Scan for the cell matching the given text and deliver its [X, Y] coordinate at center. 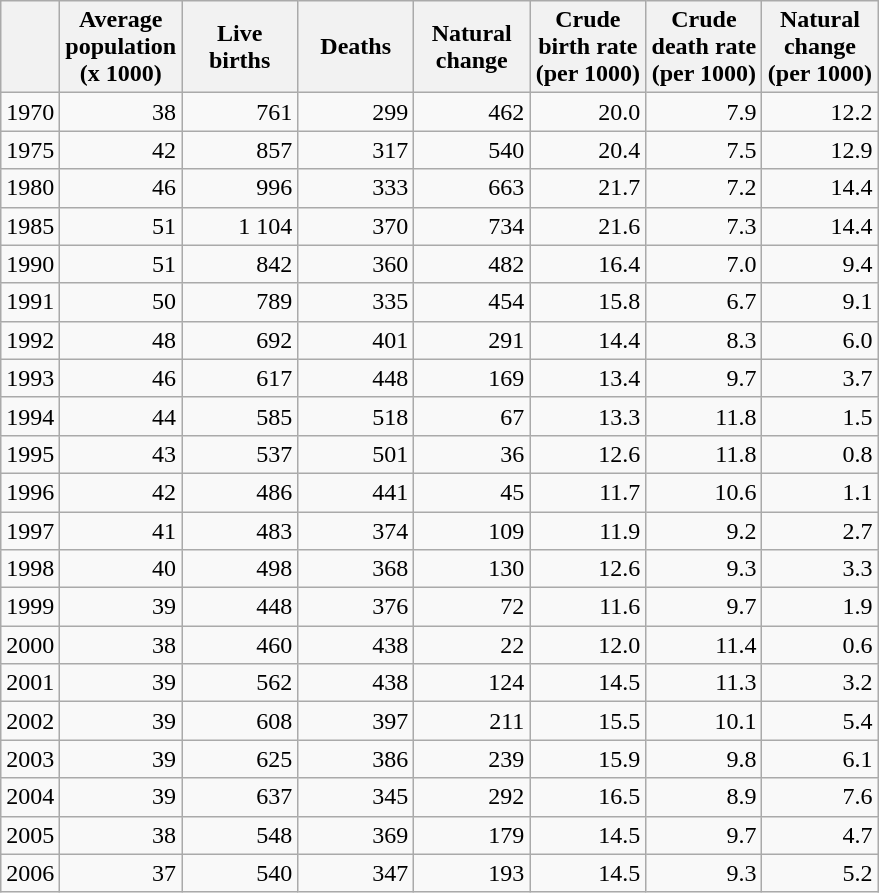
40 [121, 569]
11.6 [588, 607]
21.6 [588, 226]
8.3 [704, 340]
Natural change [472, 47]
7.9 [704, 112]
498 [240, 569]
462 [472, 112]
360 [356, 264]
124 [472, 683]
2006 [30, 873]
376 [356, 607]
1999 [30, 607]
20.4 [588, 150]
2005 [30, 835]
2.7 [820, 531]
Deaths [356, 47]
15.5 [588, 721]
347 [356, 873]
13.4 [588, 378]
3.3 [820, 569]
789 [240, 302]
2003 [30, 759]
1993 [30, 378]
Average population (x 1000) [121, 47]
37 [121, 873]
1991 [30, 302]
67 [472, 416]
72 [472, 607]
1 104 [240, 226]
6.1 [820, 759]
15.9 [588, 759]
Live births [240, 47]
50 [121, 302]
Natural change (per 1000) [820, 47]
842 [240, 264]
2000 [30, 645]
11.4 [704, 645]
Crude birth rate (per 1000) [588, 47]
10.1 [704, 721]
12.2 [820, 112]
48 [121, 340]
169 [472, 378]
369 [356, 835]
1992 [30, 340]
7.2 [704, 188]
2002 [30, 721]
345 [356, 797]
239 [472, 759]
637 [240, 797]
0.6 [820, 645]
36 [472, 454]
401 [356, 340]
625 [240, 759]
12.0 [588, 645]
22 [472, 645]
501 [356, 454]
585 [240, 416]
483 [240, 531]
43 [121, 454]
11.9 [588, 531]
374 [356, 531]
1.5 [820, 416]
1.9 [820, 607]
518 [356, 416]
10.6 [704, 492]
1980 [30, 188]
663 [472, 188]
5.2 [820, 873]
1997 [30, 531]
1975 [30, 150]
386 [356, 759]
537 [240, 454]
20.0 [588, 112]
3.2 [820, 683]
996 [240, 188]
7.3 [704, 226]
734 [472, 226]
368 [356, 569]
317 [356, 150]
9.1 [820, 302]
1998 [30, 569]
11.7 [588, 492]
7.5 [704, 150]
370 [356, 226]
13.3 [588, 416]
Crude death rate (per 1000) [704, 47]
5.4 [820, 721]
299 [356, 112]
1.1 [820, 492]
608 [240, 721]
9.2 [704, 531]
1990 [30, 264]
193 [472, 873]
460 [240, 645]
1995 [30, 454]
44 [121, 416]
335 [356, 302]
0.8 [820, 454]
11.3 [704, 683]
548 [240, 835]
179 [472, 835]
1994 [30, 416]
292 [472, 797]
16.5 [588, 797]
486 [240, 492]
45 [472, 492]
291 [472, 340]
2001 [30, 683]
130 [472, 569]
12.9 [820, 150]
4.7 [820, 835]
562 [240, 683]
6.0 [820, 340]
16.4 [588, 264]
21.7 [588, 188]
692 [240, 340]
15.8 [588, 302]
9.4 [820, 264]
9.8 [704, 759]
3.7 [820, 378]
41 [121, 531]
397 [356, 721]
6.7 [704, 302]
2004 [30, 797]
482 [472, 264]
7.6 [820, 797]
857 [240, 150]
454 [472, 302]
211 [472, 721]
8.9 [704, 797]
7.0 [704, 264]
109 [472, 531]
441 [356, 492]
333 [356, 188]
1970 [30, 112]
617 [240, 378]
761 [240, 112]
1996 [30, 492]
1985 [30, 226]
